Locate the cell with the specified text and output its [x, y] center coordinate. 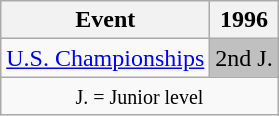
J. = Junior level [140, 96]
U.S. Championships [106, 58]
Event [106, 20]
1996 [244, 20]
2nd J. [244, 58]
